Find where the given text appears and provide that cell's center as [x, y] coordinate. 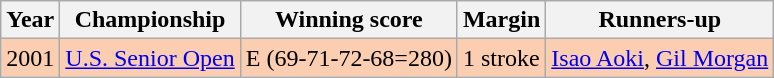
Year [30, 20]
E (69-71-72-68=280) [348, 58]
Championship [150, 20]
Margin [501, 20]
2001 [30, 58]
U.S. Senior Open [150, 58]
Isao Aoki, Gil Morgan [660, 58]
Winning score [348, 20]
Runners-up [660, 20]
1 stroke [501, 58]
